Return [X, Y] of the center of cell containing provided text 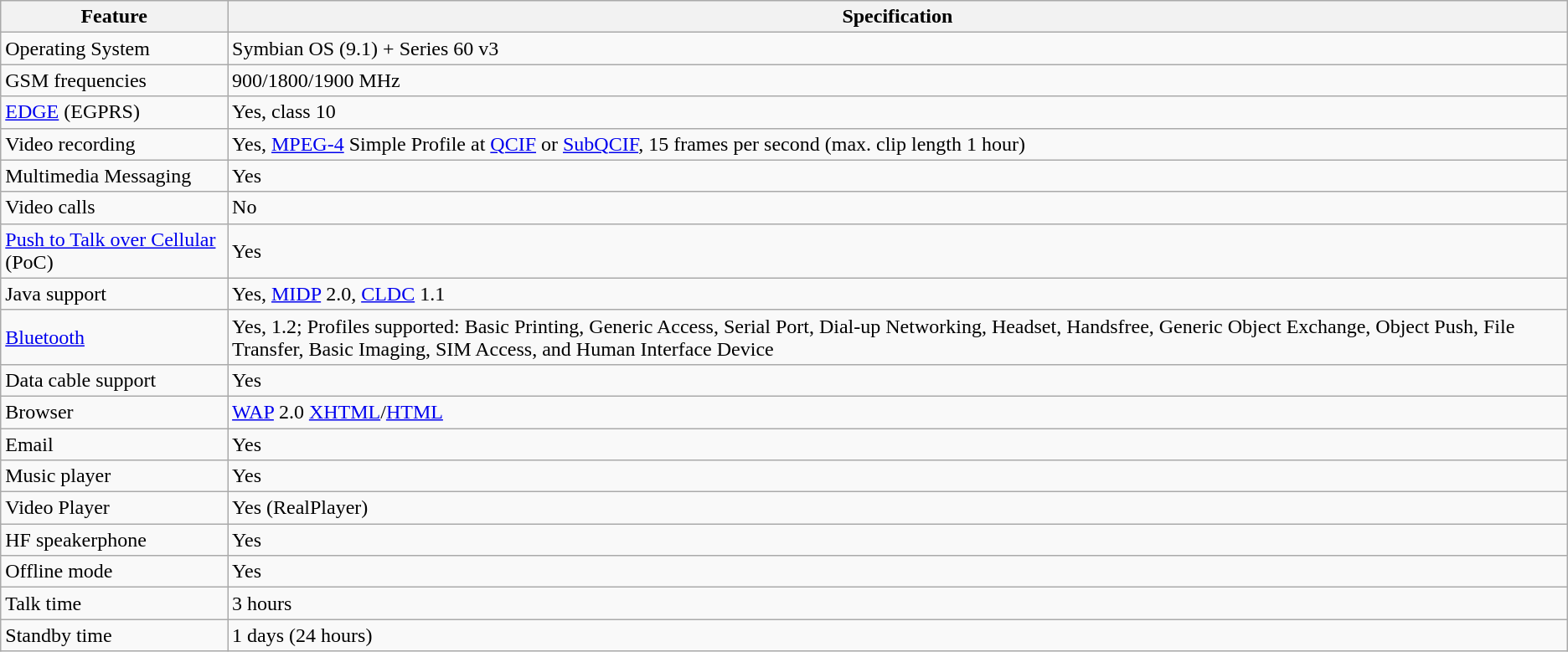
WAP 2.0 XHTML/HTML [898, 412]
No [898, 208]
Java support [114, 294]
Yes (RealPlayer) [898, 508]
Video Player [114, 508]
EDGE (EGPRS) [114, 112]
Push to Talk over Cellular (PoC) [114, 251]
Yes, MIDP 2.0, CLDC 1.1 [898, 294]
Video calls [114, 208]
Video recording [114, 144]
Feature [114, 17]
HF speakerphone [114, 540]
Standby time [114, 635]
Email [114, 444]
900/1800/1900 MHz [898, 80]
Multimedia Messaging [114, 176]
Yes, class 10 [898, 112]
GSM frequencies [114, 80]
1 days (24 hours) [898, 635]
Offline mode [114, 572]
Yes, MPEG-4 Simple Profile at QCIF or SubQCIF, 15 frames per second (max. clip length 1 hour) [898, 144]
Symbian OS (9.1) + Series 60 v3 [898, 49]
Talk time [114, 603]
Browser [114, 412]
Bluetooth [114, 336]
Data cable support [114, 380]
Specification [898, 17]
Operating System [114, 49]
3 hours [898, 603]
Music player [114, 476]
